Extract the [x, y] coordinate from the center of the cell holding the provided text.  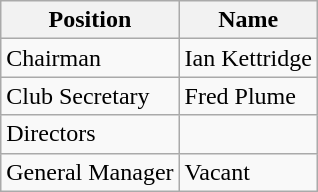
Vacant [248, 172]
Directors [90, 134]
Ian Kettridge [248, 58]
Fred Plume [248, 96]
Position [90, 20]
Club Secretary [90, 96]
General Manager [90, 172]
Name [248, 20]
Chairman [90, 58]
